Identify which cell holds the provided text, then report its (x, y) central coordinate. 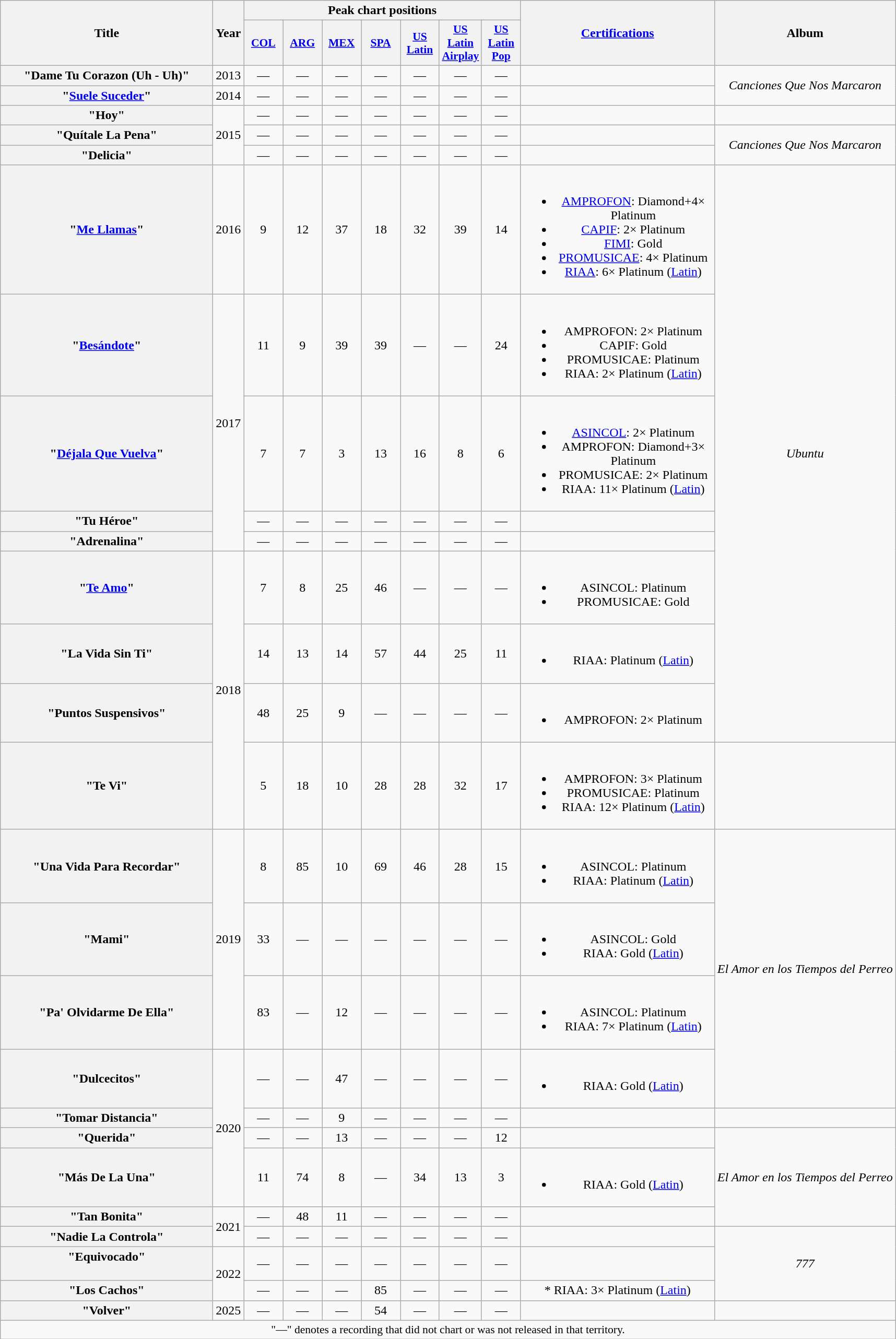
5 (263, 785)
Album (805, 33)
"Adrenalina" (107, 541)
ASINCOL: PlatinumRIAA: Platinum (Latin) (617, 866)
2022 (229, 1273)
ASINCOL: 2× PlatinumAMPROFON: Diamond+3× PlatinumPROMUSICAE: 2× PlatinumRIAA: 11× Platinum (Latin) (617, 453)
"La Vida Sin Ti" (107, 654)
"Mami" (107, 939)
"Dulcecitos" (107, 1078)
2018 (229, 690)
6 (501, 453)
33 (263, 939)
"Te Vi" (107, 785)
"Déjala Que Vuelva" (107, 453)
"Me Llamas" (107, 230)
17 (501, 785)
"Dame Tu Corazon (Uh - Uh)" (107, 75)
2021 (229, 1227)
37 (341, 230)
"Pa' Olvidarme De Ella" (107, 1012)
"Tomar Distancia" (107, 1118)
SPA (381, 43)
"Los Cachos" (107, 1290)
* RIAA: 3× Platinum (Latin) (617, 1290)
2016 (229, 230)
"Quítale La Pena" (107, 135)
69 (381, 866)
"—" denotes a recording that did not chart or was not released in that territory. (448, 1330)
74 (303, 1177)
ASINCOL: GoldRIAA: Gold (Latin) (617, 939)
16 (420, 453)
15 (501, 866)
2025 (229, 1310)
ARG (303, 43)
57 (381, 654)
47 (341, 1078)
Title (107, 33)
777 (805, 1264)
MEX (341, 43)
"Nadie La Controla" (107, 1237)
AMPROFON: 2× Platinum (617, 712)
2013 (229, 75)
"Delicia" (107, 155)
Year (229, 33)
"Puntos Suspensivos" (107, 712)
83 (263, 1012)
USLatinAirplay (461, 43)
"Tan Bonita" (107, 1217)
2019 (229, 939)
2015 (229, 135)
2020 (229, 1127)
"Volver" (107, 1310)
"Besándote" (107, 345)
AMPROFON: 2× PlatinumCAPIF: GoldPROMUSICAE: PlatinumRIAA: 2× Platinum (Latin) (617, 345)
"Equivocado" (107, 1264)
COL (263, 43)
"Hoy" (107, 115)
44 (420, 654)
"Te Amo" (107, 588)
AMPROFON: 3× PlatinumPROMUSICAE: PlatinumRIAA: 12× Platinum (Latin) (617, 785)
Ubuntu (805, 454)
RIAA: Platinum (Latin) (617, 654)
Certifications (617, 33)
AMPROFON: Diamond+4× PlatinumCAPIF: 2× PlatinumFIMI: GoldPROMUSICAE: 4× PlatinumRIAA: 6× Platinum (Latin) (617, 230)
54 (381, 1310)
USLatin (420, 43)
"Suele Suceder" (107, 96)
2014 (229, 96)
24 (501, 345)
"Tu Héroe" (107, 521)
ASINCOL: PlatinumRIAA: 7× Platinum (Latin) (617, 1012)
"Una Vida Para Recordar" (107, 866)
2017 (229, 423)
Peak chart positions (382, 10)
34 (420, 1177)
"Querida" (107, 1138)
USLatinPop (501, 43)
"Más De La Una" (107, 1177)
ASINCOL: PlatinumPROMUSICAE: Gold (617, 588)
